Pinpoint the cell where the given text exists, returning its (X, Y) midpoint coordinate. 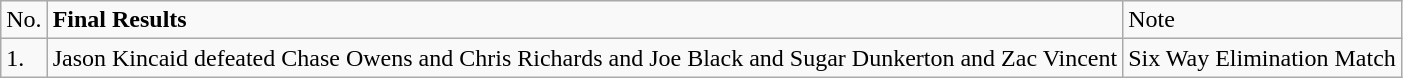
Final Results (585, 20)
Six Way Elimination Match (1262, 58)
1. (24, 58)
Note (1262, 20)
Jason Kincaid defeated Chase Owens and Chris Richards and Joe Black and Sugar Dunkerton and Zac Vincent (585, 58)
No. (24, 20)
